Provide the [x, y] coordinate of the cell's center where the given text is located.  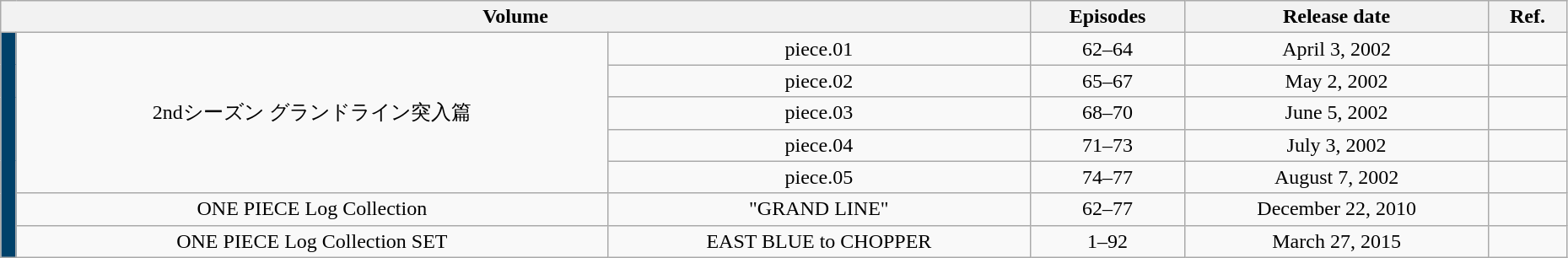
December 22, 2010 [1337, 209]
August 7, 2002 [1337, 177]
piece.05 [818, 177]
ONE PIECE Log Collection SET [312, 241]
March 27, 2015 [1337, 241]
Episodes [1107, 17]
April 3, 2002 [1337, 49]
68–70 [1107, 113]
Ref. [1528, 17]
2ndシーズン グランドライン突入篇 [312, 113]
Volume [516, 17]
65–67 [1107, 81]
piece.02 [818, 81]
71–73 [1107, 145]
1–92 [1107, 241]
"GRAND LINE" [818, 209]
July 3, 2002 [1337, 145]
62–64 [1107, 49]
Release date [1337, 17]
May 2, 2002 [1337, 81]
piece.01 [818, 49]
ONE PIECE Log Collection [312, 209]
62–77 [1107, 209]
June 5, 2002 [1337, 113]
piece.04 [818, 145]
EAST BLUE to CHOPPER [818, 241]
piece.03 [818, 113]
74–77 [1107, 177]
